Capture the cell that displays the provided text and extract its [x, y] central coordinate. 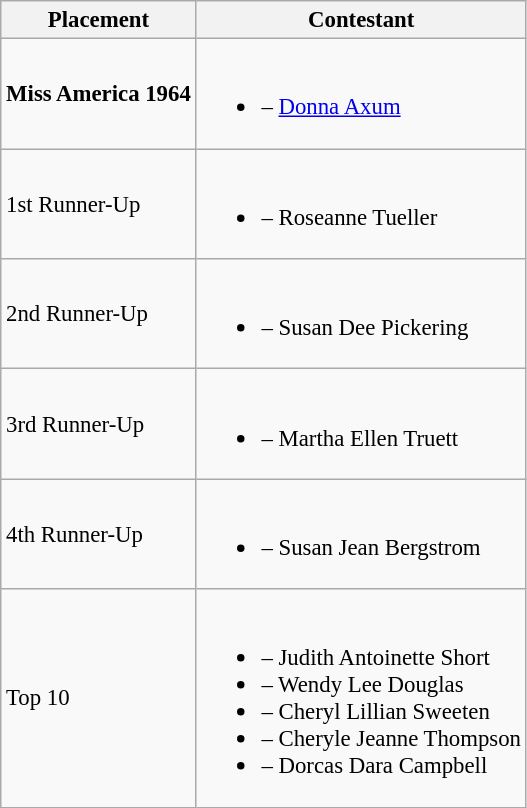
Top 10 [98, 698]
Contestant [361, 20]
Miss America 1964 [98, 94]
2nd Runner-Up [98, 314]
– Roseanne Tueller [361, 204]
3rd Runner-Up [98, 424]
1st Runner-Up [98, 204]
– Donna Axum [361, 94]
– Susan Jean Bergstrom [361, 534]
– Susan Dee Pickering [361, 314]
– Martha Ellen Truett [361, 424]
4th Runner-Up [98, 534]
– Judith Antoinette Short – Wendy Lee Douglas – Cheryl Lillian Sweeten – Cheryle Jeanne Thompson – Dorcas Dara Campbell [361, 698]
Placement [98, 20]
